Return the [X, Y] coordinate for the center point of the cell that contains the specified text.  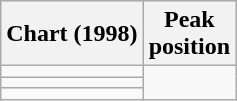
Chart (1998) [72, 34]
Peakposition [189, 34]
